Identify which cell holds the provided text, then report its (x, y) central coordinate. 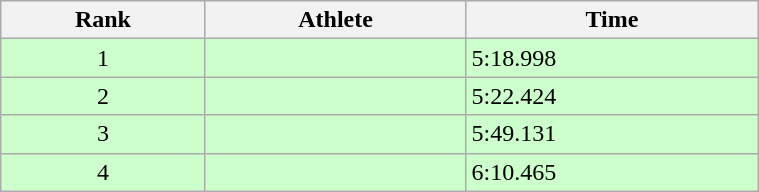
5:22.424 (612, 96)
Athlete (336, 20)
3 (103, 134)
2 (103, 96)
Time (612, 20)
1 (103, 58)
5:18.998 (612, 58)
Rank (103, 20)
6:10.465 (612, 172)
5:49.131 (612, 134)
4 (103, 172)
